Provide the [X, Y] coordinate of the cell's center where the given text is located.  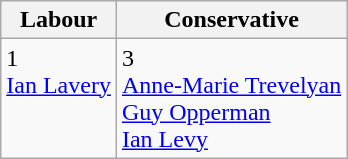
1Ian Lavery [59, 98]
Labour [59, 20]
Conservative [231, 20]
3Anne-Marie TrevelyanGuy OppermanIan Levy [231, 98]
